Locate the cell with the specified text and output its (X, Y) center coordinate. 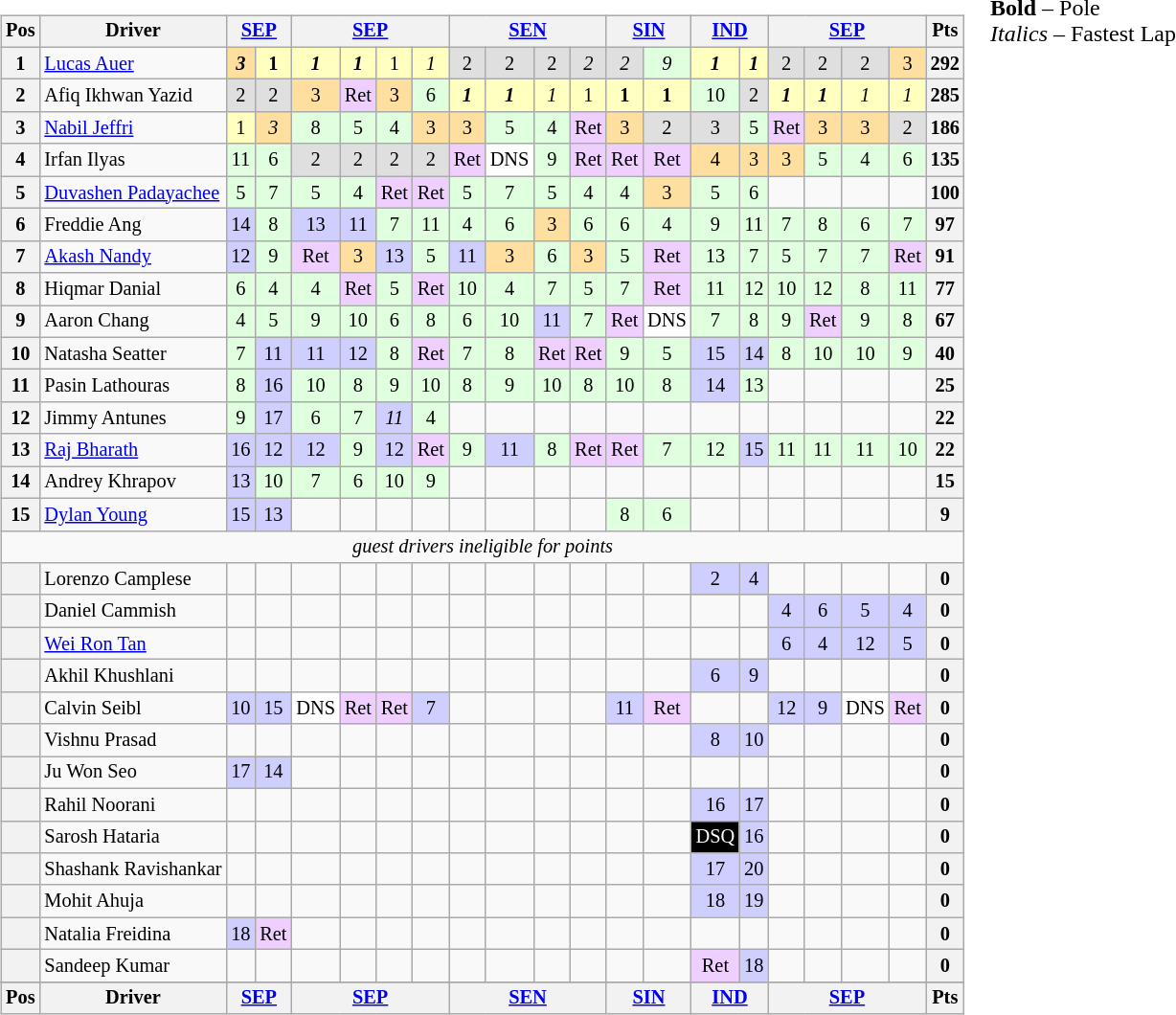
97 (945, 225)
guest drivers ineligible for points (483, 547)
Natalia Freidina (132, 934)
Rahil Noorani (132, 804)
Raj Bharath (132, 450)
Jimmy Antunes (132, 418)
135 (945, 160)
Akhil Khushlani (132, 676)
100 (945, 192)
77 (945, 289)
Dylan Young (132, 514)
285 (945, 96)
67 (945, 322)
Calvin Seibl (132, 708)
Akash Nandy (132, 257)
Aaron Chang (132, 322)
Vishnu Prasad (132, 740)
20 (754, 869)
40 (945, 353)
Andrey Khrapov (132, 483)
Pasin Lathouras (132, 386)
Shashank Ravishankar (132, 869)
Sandeep Kumar (132, 966)
Lucas Auer (132, 63)
Afiq Ikhwan Yazid (132, 96)
Lorenzo Camplese (132, 579)
25 (945, 386)
Nabil Jeffri (132, 128)
186 (945, 128)
Ju Won Seo (132, 773)
Duvashen Padayachee (132, 192)
Wei Ron Tan (132, 643)
DSQ (715, 837)
Mohit Ahuja (132, 901)
Natasha Seatter (132, 353)
91 (945, 257)
Irfan Ilyas (132, 160)
Freddie Ang (132, 225)
19 (754, 901)
Daniel Cammish (132, 611)
Hiqmar Danial (132, 289)
292 (945, 63)
Sarosh Hataria (132, 837)
